Return [X, Y] of the center of cell containing provided text 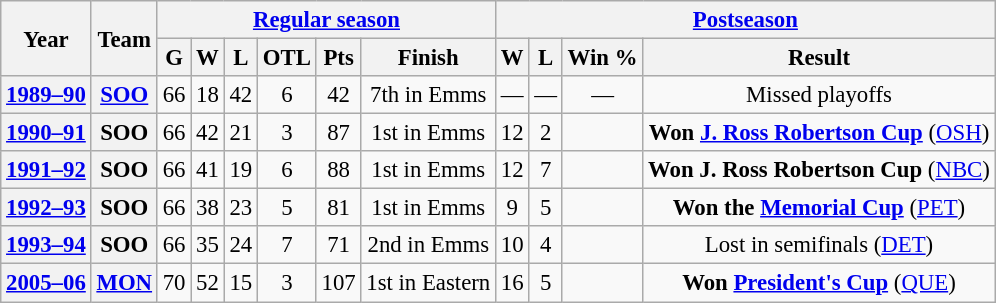
1st in Eastern [428, 283]
2005–06 [46, 283]
19 [240, 170]
Win % [602, 58]
70 [174, 283]
Won J. Ross Robertson Cup (OSH) [819, 133]
Regular season [326, 20]
OTL [286, 58]
Missed playoffs [819, 95]
Team [124, 38]
18 [208, 95]
1993–94 [46, 245]
Postseason [746, 20]
Pts [338, 58]
Result [819, 58]
Won J. Ross Robertson Cup (NBC) [819, 170]
1989–90 [46, 95]
G [174, 58]
1992–93 [46, 208]
87 [338, 133]
24 [240, 245]
35 [208, 245]
1991–92 [46, 170]
38 [208, 208]
Won the Memorial Cup (PET) [819, 208]
Lost in semifinals (DET) [819, 245]
10 [512, 245]
2 [546, 133]
81 [338, 208]
7th in Emms [428, 95]
Year [46, 38]
15 [240, 283]
88 [338, 170]
52 [208, 283]
9 [512, 208]
Finish [428, 58]
71 [338, 245]
MON [124, 283]
1990–91 [46, 133]
21 [240, 133]
2nd in Emms [428, 245]
4 [546, 245]
16 [512, 283]
23 [240, 208]
Won President's Cup (QUE) [819, 283]
41 [208, 170]
107 [338, 283]
